Provide the (X, Y) coordinate of the cell's center where the given text is located.  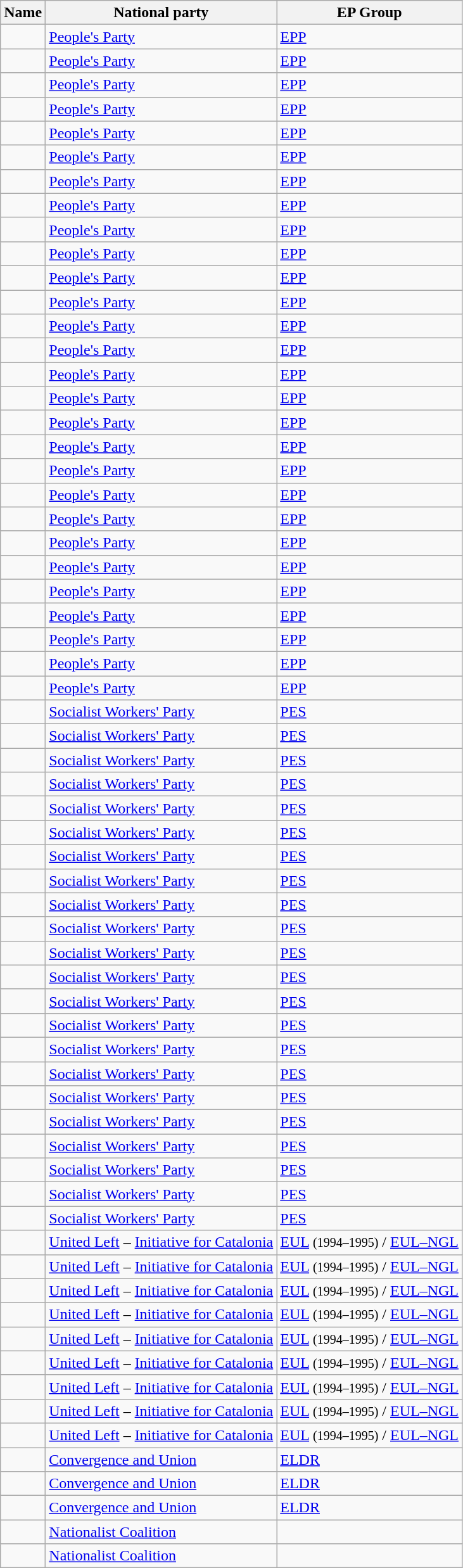
National party (161, 13)
Name (23, 13)
EP Group (370, 13)
